Detect which cell encompasses the target text, then output its (x, y) center coordinate. 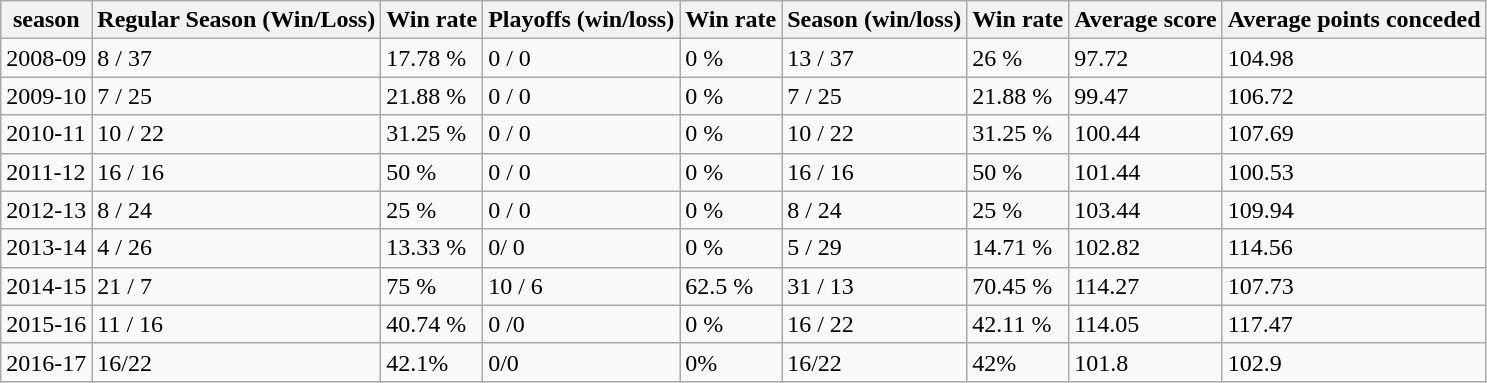
2013-14 (46, 248)
62.5 % (731, 286)
2011-12 (46, 172)
0/ 0 (582, 248)
4 / 26 (236, 248)
26 % (1018, 58)
75 % (432, 286)
102.9 (1354, 362)
0% (731, 362)
42.11 % (1018, 324)
5 / 29 (874, 248)
114.27 (1146, 286)
100.44 (1146, 134)
114.05 (1146, 324)
Average points conceded (1354, 20)
2008-09 (46, 58)
107.69 (1354, 134)
70.45 % (1018, 286)
106.72 (1354, 96)
102.82 (1146, 248)
13.33 % (432, 248)
21 / 7 (236, 286)
0/0 (582, 362)
14.71 % (1018, 248)
99.47 (1146, 96)
8 / 37 (236, 58)
114.56 (1354, 248)
17.78 % (432, 58)
97.72 (1146, 58)
season (46, 20)
101.44 (1146, 172)
10 / 6 (582, 286)
11 / 16 (236, 324)
2015-16 (46, 324)
16 / 22 (874, 324)
Playoffs (win/loss) (582, 20)
100.53 (1354, 172)
42.1% (432, 362)
42% (1018, 362)
40.74 % (432, 324)
117.47 (1354, 324)
2009-10 (46, 96)
Regular Season (Win/Loss) (236, 20)
13 / 37 (874, 58)
104.98 (1354, 58)
Season (win/loss) (874, 20)
2012-13 (46, 210)
109.94 (1354, 210)
103.44 (1146, 210)
2010-11 (46, 134)
31 / 13 (874, 286)
101.8 (1146, 362)
0 /0 (582, 324)
2016-17 (46, 362)
2014-15 (46, 286)
107.73 (1354, 286)
Average score (1146, 20)
